From the cell containing the given text, extract its center point as [X, Y] coordinate. 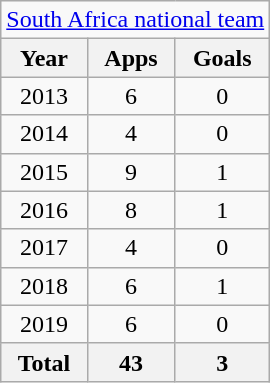
43 [131, 362]
Year [44, 58]
2013 [44, 96]
2018 [44, 286]
2016 [44, 210]
2017 [44, 248]
2014 [44, 134]
2019 [44, 324]
Goals [222, 58]
8 [131, 210]
2015 [44, 172]
Apps [131, 58]
3 [222, 362]
9 [131, 172]
South Africa national team [136, 20]
Total [44, 362]
